Capture the cell that displays the provided text and extract its (X, Y) central coordinate. 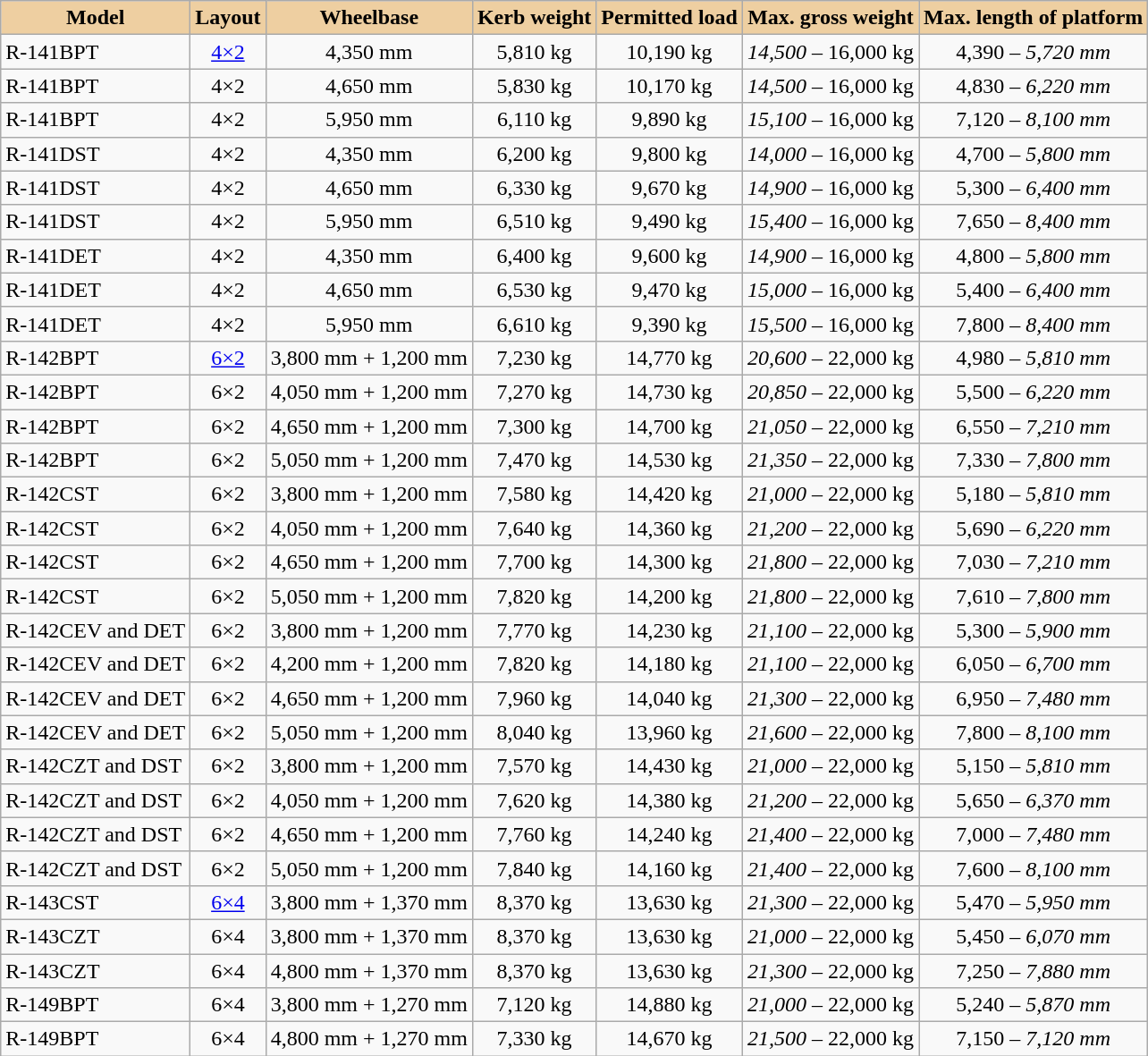
21,050 – 22,000 kg (830, 427)
6,950 – 7,480 mm (1034, 698)
7,770 kg (534, 630)
20,600 – 22,000 kg (830, 358)
15,000 – 16,000 kg (830, 290)
5,450 – 6,070 mm (1034, 936)
6,550 – 7,210 mm (1034, 427)
4,830 – 6,220 mm (1034, 86)
5,830 kg (534, 86)
9,600 kg (670, 256)
6,530 kg (534, 290)
9,470 kg (670, 290)
9,800 kg (670, 154)
7,650 – 8,400 mm (1034, 222)
9,390 kg (670, 324)
7,270 kg (534, 392)
15,400 – 16,000 kg (830, 222)
5,690 – 6,220 mm (1034, 528)
6,200 kg (534, 154)
14,360 kg (670, 528)
3,800 mm + 1,270 mm (368, 1005)
7,800 – 8,400 mm (1034, 324)
Model (96, 18)
7,300 kg (534, 427)
6,610 kg (534, 324)
10,190 kg (670, 52)
5,240 – 5,870 mm (1034, 1005)
7,840 kg (534, 868)
14,730 kg (670, 392)
8,040 kg (534, 732)
4,390 – 5,720 mm (1034, 52)
14,240 kg (670, 834)
7,330 – 7,800 mm (1034, 460)
4,800 mm + 1,370 mm (368, 970)
5,500 – 6,220 mm (1034, 392)
7,600 – 8,100 mm (1034, 868)
14,530 kg (670, 460)
14,700 kg (670, 427)
9,890 kg (670, 120)
7,760 kg (534, 834)
5,300 – 6,400 mm (1034, 188)
7,230 kg (534, 358)
10,170 kg (670, 86)
7,700 kg (534, 562)
5,180 – 5,810 mm (1034, 494)
6,510 kg (534, 222)
15,100 – 16,000 kg (830, 120)
14,160 kg (670, 868)
6,110 kg (534, 120)
14,770 kg (670, 358)
21,600 – 22,000 kg (830, 732)
14,880 kg (670, 1005)
Wheelbase (368, 18)
Kerb weight (534, 18)
14,200 kg (670, 596)
7,120 – 8,100 mm (1034, 120)
5,470 – 5,950 mm (1034, 902)
9,490 kg (670, 222)
Max. gross weight (830, 18)
6,330 kg (534, 188)
7,800 – 8,100 mm (1034, 732)
5,150 – 5,810 mm (1034, 766)
R-143CST (96, 902)
14,040 kg (670, 698)
14,180 kg (670, 664)
5,810 kg (534, 52)
14,000 – 16,000 kg (830, 154)
20,850 – 22,000 kg (830, 392)
4,700 – 5,800 mm (1034, 154)
7,570 kg (534, 766)
14,380 kg (670, 800)
13,960 kg (670, 732)
7,120 kg (534, 1005)
14,230 kg (670, 630)
14,670 kg (670, 1039)
14,430 kg (670, 766)
7,150 – 7,120 mm (1034, 1039)
9,670 kg (670, 188)
5,650 – 6,370 mm (1034, 800)
14,300 kg (670, 562)
7,250 – 7,880 mm (1034, 970)
21,500 – 22,000 kg (830, 1039)
6,050 – 6,700 mm (1034, 664)
Layout (228, 18)
4,800 mm + 1,270 mm (368, 1039)
7,330 kg (534, 1039)
7,030 – 7,210 mm (1034, 562)
Max. length of platform (1034, 18)
Permitted load (670, 18)
7,000 – 7,480 mm (1034, 834)
7,620 kg (534, 800)
7,580 kg (534, 494)
5,400 – 6,400 mm (1034, 290)
4,980 – 5,810 mm (1034, 358)
6,400 kg (534, 256)
14,420 kg (670, 494)
5,300 – 5,900 mm (1034, 630)
7,610 – 7,800 mm (1034, 596)
7,640 kg (534, 528)
4,200 mm + 1,200 mm (368, 664)
7,470 kg (534, 460)
7,960 kg (534, 698)
21,350 – 22,000 kg (830, 460)
15,500 – 16,000 kg (830, 324)
4,800 – 5,800 mm (1034, 256)
